For the text-containing cell, return its midpoint in (X, Y) coordinate format. 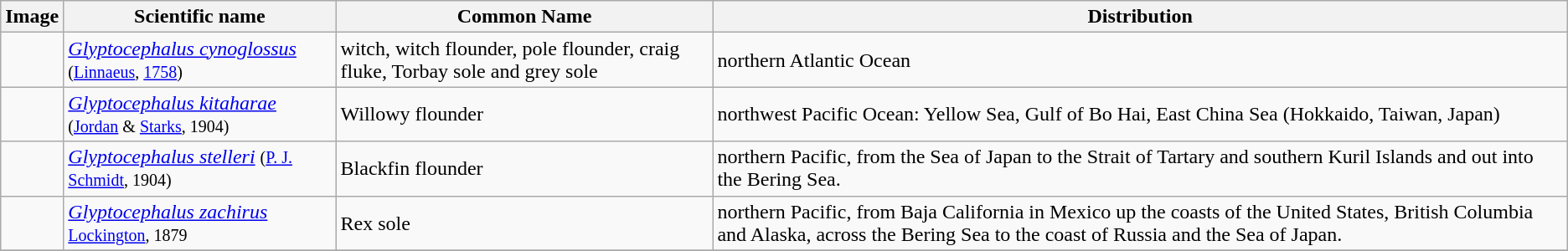
northern Atlantic Ocean (1140, 60)
Glyptocephalus zachirus Lockington, 1879 (199, 223)
Rex sole (524, 223)
Common Name (524, 17)
witch, witch flounder, pole flounder, craig fluke, Torbay sole and grey sole (524, 60)
Distribution (1140, 17)
Glyptocephalus kitaharae (Jordan & Starks, 1904) (199, 114)
Scientific name (199, 17)
northern Pacific, from the Sea of Japan to the Strait of Tartary and southern Kuril Islands and out into the Bering Sea. (1140, 169)
Glyptocephalus cynoglossus (Linnaeus, 1758) (199, 60)
Image (32, 17)
Willowy flounder (524, 114)
Glyptocephalus stelleri (P. J. Schmidt, 1904) (199, 169)
Blackfin flounder (524, 169)
northwest Pacific Ocean: Yellow Sea, Gulf of Bo Hai, East China Sea (Hokkaido, Taiwan, Japan) (1140, 114)
